Return the (X, Y) coordinate for the center point of the cell that contains the specified text.  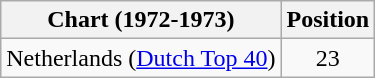
Netherlands (Dutch Top 40) (141, 58)
Chart (1972-1973) (141, 20)
Position (328, 20)
23 (328, 58)
